Search for the cell housing the specified text and yield its (x, y) center coordinate. 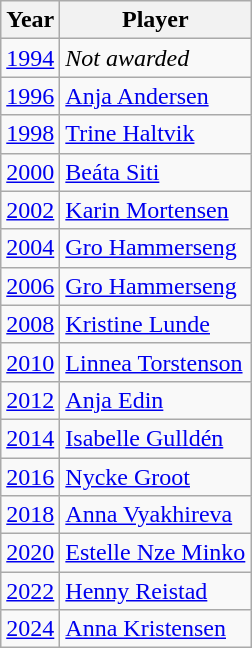
Linnea Torstenson (156, 362)
1994 (30, 58)
2004 (30, 248)
2016 (30, 477)
Anna Vyakhireva (156, 515)
Isabelle Gulldén (156, 438)
Year (30, 20)
2014 (30, 438)
Nycke Groot (156, 477)
2018 (30, 515)
Anja Andersen (156, 96)
Anna Kristensen (156, 629)
2002 (30, 210)
Trine Haltvik (156, 134)
Player (156, 20)
2000 (30, 172)
Anja Edin (156, 400)
2008 (30, 324)
Karin Mortensen (156, 210)
2010 (30, 362)
2012 (30, 400)
2024 (30, 629)
1996 (30, 96)
Estelle Nze Minko (156, 553)
Not awarded (156, 58)
Beáta Siti (156, 172)
Henny Reistad (156, 591)
2006 (30, 286)
2022 (30, 591)
1998 (30, 134)
Kristine Lunde (156, 324)
2020 (30, 553)
